Extract the [X, Y] coordinate from the center of the cell holding the provided text.  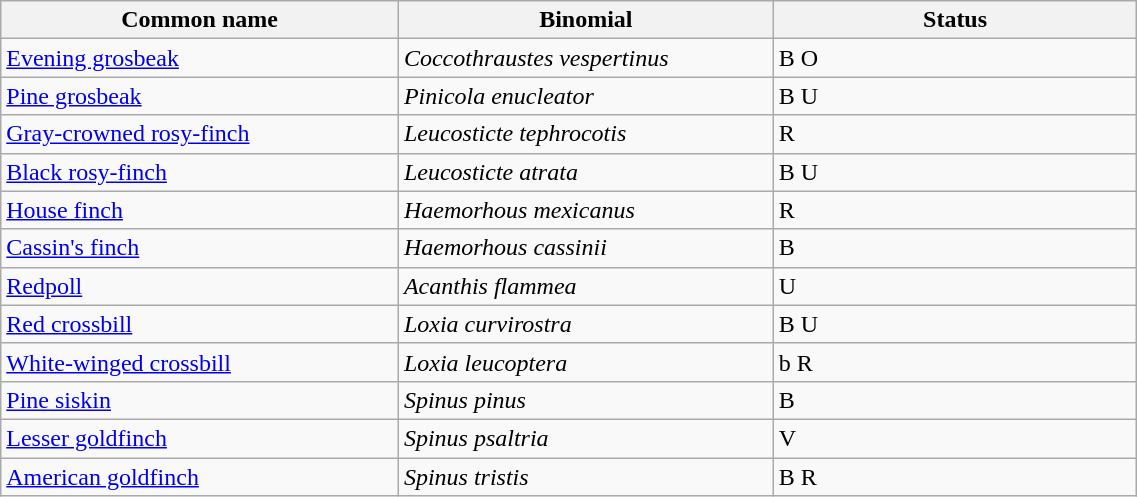
Pine grosbeak [200, 96]
B R [955, 477]
Gray-crowned rosy-finch [200, 134]
Leucosticte atrata [586, 172]
Spinus tristis [586, 477]
Loxia curvirostra [586, 324]
Black rosy-finch [200, 172]
White-winged crossbill [200, 362]
House finch [200, 210]
U [955, 286]
Cassin's finch [200, 248]
Common name [200, 20]
Spinus pinus [586, 400]
Evening grosbeak [200, 58]
Lesser goldfinch [200, 438]
Binomial [586, 20]
Haemorhous cassinii [586, 248]
Loxia leucoptera [586, 362]
b R [955, 362]
Acanthis flammea [586, 286]
Status [955, 20]
V [955, 438]
Haemorhous mexicanus [586, 210]
Red crossbill [200, 324]
Redpoll [200, 286]
Spinus psaltria [586, 438]
American goldfinch [200, 477]
Leucosticte tephrocotis [586, 134]
Pinicola enucleator [586, 96]
Coccothraustes vespertinus [586, 58]
Pine siskin [200, 400]
B O [955, 58]
